Provide the (x, y) coordinate of the cell's center where the given text is located.  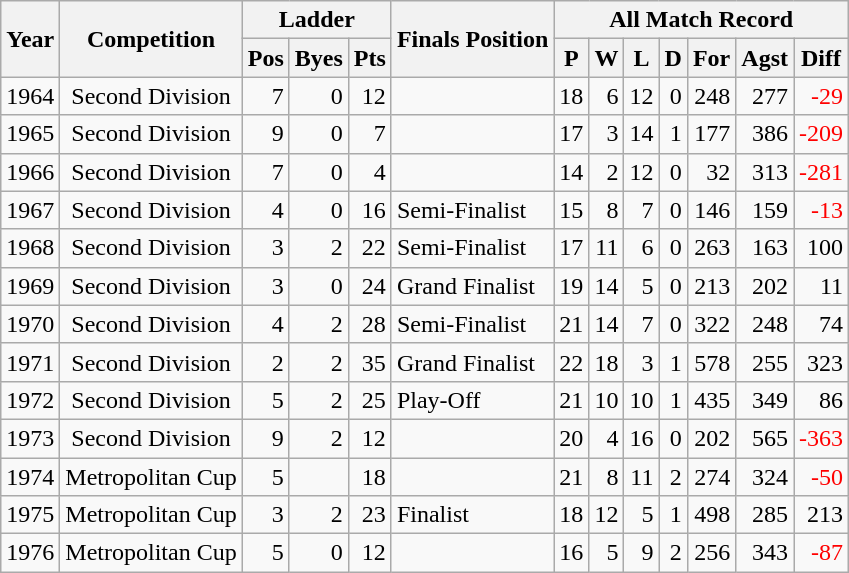
1965 (30, 134)
-13 (822, 210)
343 (765, 553)
35 (370, 362)
159 (765, 210)
1969 (30, 286)
100 (822, 248)
-29 (822, 96)
-209 (822, 134)
23 (370, 515)
565 (765, 438)
277 (765, 96)
1967 (30, 210)
1972 (30, 400)
24 (370, 286)
-50 (822, 477)
-281 (822, 172)
All Match Record (702, 20)
578 (711, 362)
1970 (30, 324)
19 (572, 286)
1974 (30, 477)
74 (822, 324)
W (606, 58)
1964 (30, 96)
Diff (822, 58)
L (642, 58)
163 (765, 248)
Play-Off (472, 400)
498 (711, 515)
323 (822, 362)
1966 (30, 172)
P (572, 58)
15 (572, 210)
D (673, 58)
-87 (822, 553)
Year (30, 39)
256 (711, 553)
349 (765, 400)
1971 (30, 362)
For (711, 58)
285 (765, 515)
86 (822, 400)
386 (765, 134)
177 (711, 134)
1976 (30, 553)
20 (572, 438)
-363 (822, 438)
435 (711, 400)
Agst (765, 58)
1973 (30, 438)
1968 (30, 248)
324 (765, 477)
32 (711, 172)
322 (711, 324)
1975 (30, 515)
313 (765, 172)
Pts (370, 58)
146 (711, 210)
Pos (266, 58)
28 (370, 324)
274 (711, 477)
25 (370, 400)
Byes (318, 58)
263 (711, 248)
Finals Position (472, 39)
Ladder (316, 20)
255 (765, 362)
Competition (151, 39)
Finalist (472, 515)
